Extract the (X, Y) coordinate from the center of the cell holding the provided text.  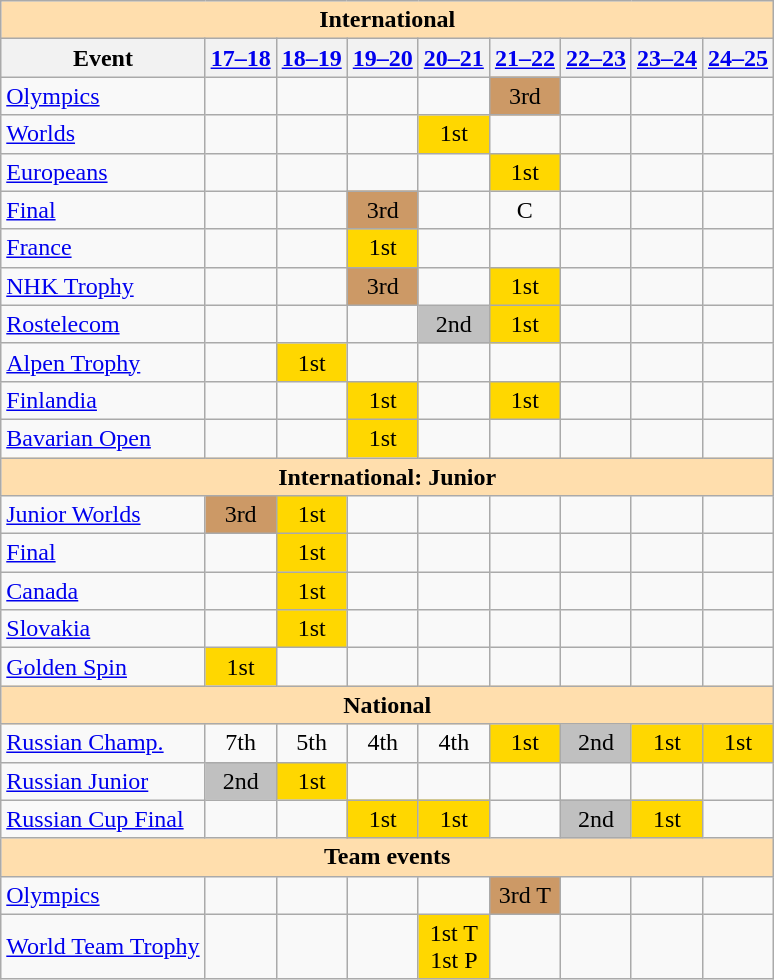
Event (103, 58)
Europeans (103, 172)
Slovakia (103, 629)
National (388, 705)
Junior Worlds (103, 515)
International (388, 20)
7th (240, 743)
Russian Cup Final (103, 819)
Russian Champ. (103, 743)
NHK Trophy (103, 286)
21–22 (524, 58)
World Team Trophy (103, 946)
Golden Spin (103, 667)
Finlandia (103, 400)
18–19 (312, 58)
Alpen Trophy (103, 362)
19–20 (382, 58)
3rd T (524, 895)
20–21 (454, 58)
Canada (103, 591)
22–23 (596, 58)
17–18 (240, 58)
Rostelecom (103, 324)
Team events (388, 857)
5th (312, 743)
24–25 (738, 58)
Bavarian Open (103, 438)
International: Junior (388, 477)
Russian Junior (103, 781)
C (524, 210)
1st T1st P (454, 946)
France (103, 248)
Worlds (103, 134)
23–24 (666, 58)
